Provide the (X, Y) coordinate of the cell's center where the given text is located.  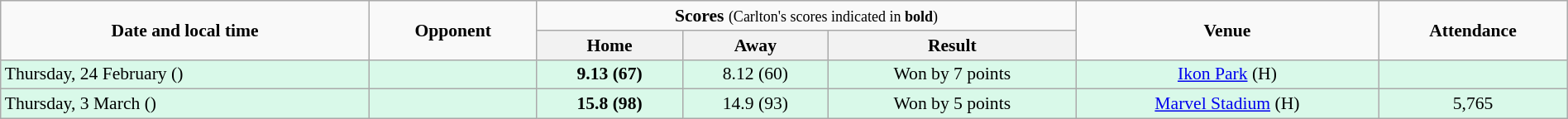
Scores (Carlton's scores indicated in bold) (806, 16)
Opponent (453, 30)
9.13 (67) (610, 74)
Away (755, 45)
14.9 (93) (755, 104)
Venue (1227, 30)
Thursday, 3 March () (185, 104)
Marvel Stadium (H) (1227, 104)
8.12 (60) (755, 74)
Ikon Park (H) (1227, 74)
Won by 5 points (952, 104)
Attendance (1474, 30)
Result (952, 45)
Date and local time (185, 30)
5,765 (1474, 104)
Thursday, 24 February () (185, 74)
Home (610, 45)
15.8 (98) (610, 104)
Won by 7 points (952, 74)
